Return (X, Y) of the center of cell containing provided text 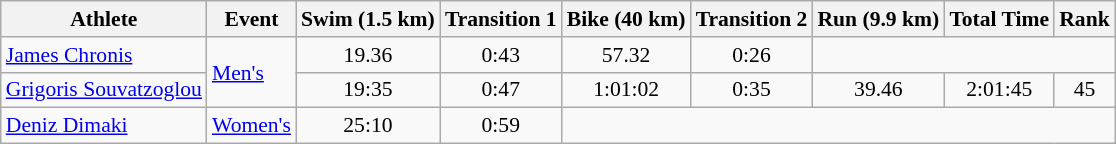
19.36 (368, 55)
0:43 (501, 55)
Run (9.9 km) (878, 19)
25:10 (368, 126)
0:26 (752, 55)
0:59 (501, 126)
0:47 (501, 90)
Women's (252, 126)
James Chronis (104, 55)
Athlete (104, 19)
Deniz Dimaki (104, 126)
Transition 2 (752, 19)
Rank (1084, 19)
39.46 (878, 90)
19:35 (368, 90)
2:01:45 (999, 90)
0:35 (752, 90)
Transition 1 (501, 19)
1:01:02 (626, 90)
45 (1084, 90)
57.32 (626, 55)
Men's (252, 72)
Swim (1.5 km) (368, 19)
Grigoris Souvatzoglou (104, 90)
Event (252, 19)
Total Time (999, 19)
Bike (40 km) (626, 19)
